Scan for the cell matching the given text and deliver its [X, Y] coordinate at center. 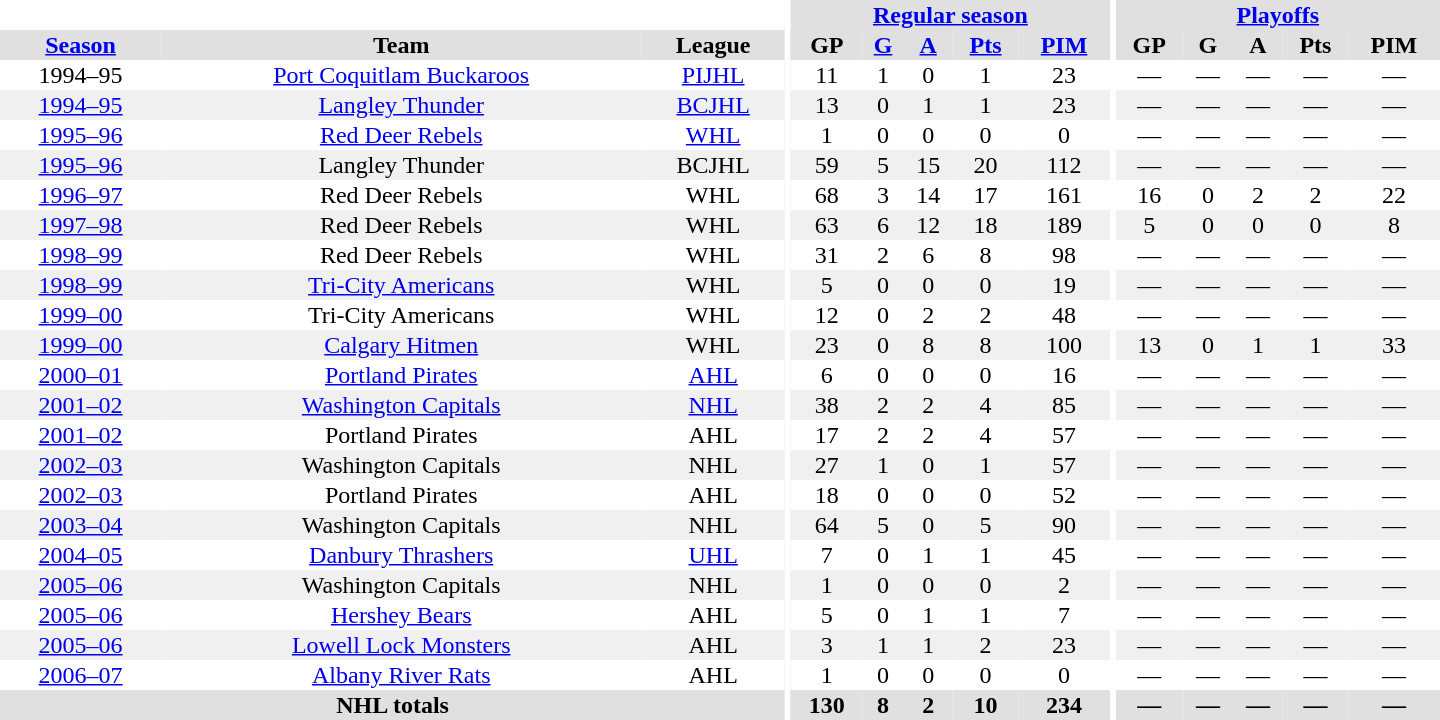
14 [928, 195]
20 [986, 165]
98 [1064, 255]
2004–05 [80, 555]
38 [827, 405]
1996–97 [80, 195]
Calgary Hitmen [401, 345]
NHL totals [392, 705]
Season [80, 45]
22 [1394, 195]
52 [1064, 495]
15 [928, 165]
Lowell Lock Monsters [401, 645]
59 [827, 165]
161 [1064, 195]
2003–04 [80, 525]
112 [1064, 165]
UHL [713, 555]
1997–98 [80, 225]
Regular season [950, 15]
2006–07 [80, 675]
33 [1394, 345]
48 [1064, 315]
90 [1064, 525]
Port Coquitlam Buckaroos [401, 75]
234 [1064, 705]
85 [1064, 405]
Hershey Bears [401, 615]
Albany River Rats [401, 675]
11 [827, 75]
Danbury Thrashers [401, 555]
100 [1064, 345]
189 [1064, 225]
19 [1064, 285]
2000–01 [80, 375]
10 [986, 705]
PIJHL [713, 75]
68 [827, 195]
League [713, 45]
45 [1064, 555]
130 [827, 705]
63 [827, 225]
27 [827, 465]
Playoffs [1278, 15]
31 [827, 255]
Team [401, 45]
64 [827, 525]
